Provide the (x, y) coordinate of the cell's center where the given text is located.  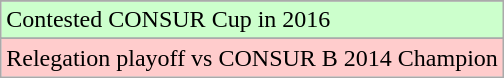
Contested CONSUR Cup in 2016 (252, 20)
Relegation playoff vs CONSUR B 2014 Champion (252, 58)
